Scan for the cell matching the given text and deliver its [x, y] coordinate at center. 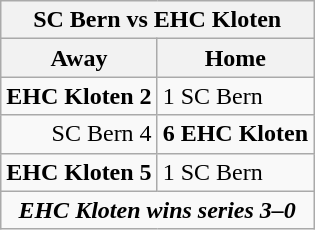
EHC Kloten 5 [79, 172]
Home [235, 58]
SC Bern vs EHC Kloten [158, 20]
SC Bern 4 [79, 134]
Away [79, 58]
EHC Kloten wins series 3–0 [158, 210]
EHC Kloten 2 [79, 96]
6 EHC Kloten [235, 134]
